Return the [X, Y] coordinate for the center point of the cell that contains the specified text.  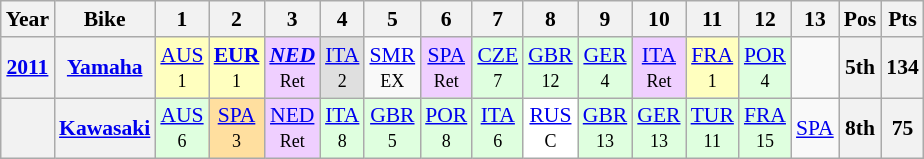
GER13 [658, 128]
6 [446, 19]
10 [658, 19]
75 [902, 128]
POR8 [446, 128]
Year [28, 19]
4 [342, 19]
11 [712, 19]
POR4 [765, 68]
CZE7 [498, 68]
Bike [104, 19]
Pts [902, 19]
12 [765, 19]
13 [815, 19]
3 [292, 19]
RUSC [550, 128]
ITA2 [342, 68]
5th [860, 68]
SPARet [446, 68]
8th [860, 128]
ITA8 [342, 128]
9 [606, 19]
2011 [28, 68]
Pos [860, 19]
GBR13 [606, 128]
SMREX [392, 68]
FRA1 [712, 68]
TUR11 [712, 128]
8 [550, 19]
134 [902, 68]
ITA6 [498, 128]
5 [392, 19]
GBR5 [392, 128]
ITARet [658, 68]
GBR12 [550, 68]
FRA15 [765, 128]
2 [237, 19]
GER4 [606, 68]
EUR1 [237, 68]
AUS1 [182, 68]
Kawasaki [104, 128]
SPA3 [237, 128]
1 [182, 19]
7 [498, 19]
Yamaha [104, 68]
AUS6 [182, 128]
SPA [815, 128]
